Search for the cell housing the specified text and yield its (x, y) center coordinate. 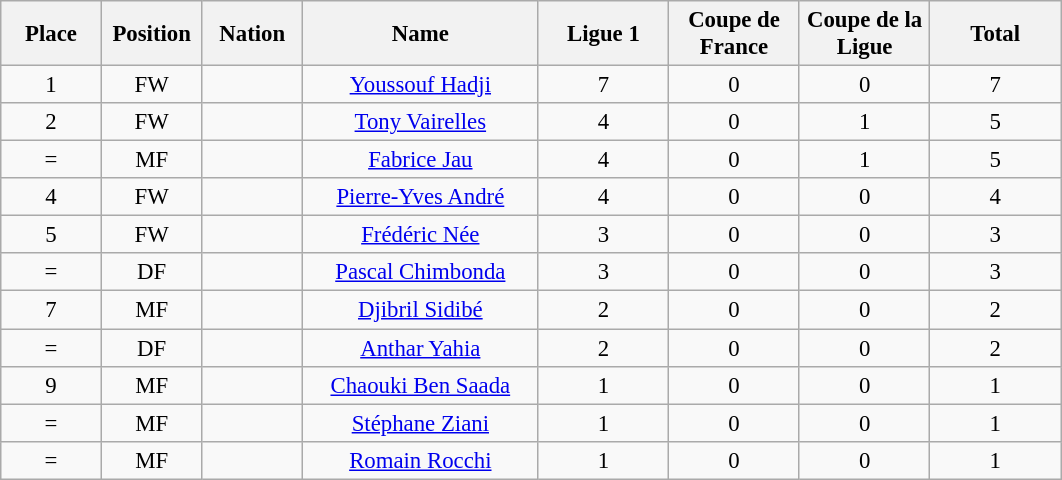
Pierre-Yves André (421, 197)
Nation (252, 34)
Stéphane Ziani (421, 423)
Ligue 1 (604, 34)
Fabrice Jau (421, 160)
Anthar Yahia (421, 348)
Pascal Chimbonda (421, 273)
Place (52, 34)
Position (152, 34)
Djibril Sidibé (421, 310)
Frédéric Née (421, 235)
Total (996, 34)
Name (421, 34)
Youssouf Hadji (421, 85)
9 (52, 385)
Coupe de la Ligue (864, 34)
Chaouki Ben Saada (421, 385)
Romain Rocchi (421, 460)
Coupe de France (734, 34)
Tony Vairelles (421, 122)
